Search for the cell housing the specified text and yield its (x, y) center coordinate. 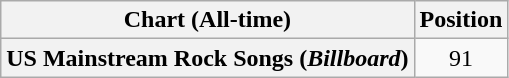
US Mainstream Rock Songs (Billboard) (208, 58)
Chart (All-time) (208, 20)
91 (461, 58)
Position (461, 20)
